Find where the given text appears and provide that cell's center as [X, Y] coordinate. 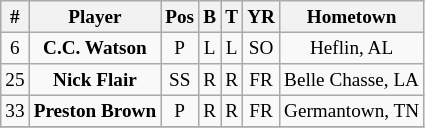
6 [15, 48]
T [232, 17]
Preston Brown [95, 111]
Pos [180, 17]
C.C. Watson [95, 48]
25 [15, 80]
Hometown [351, 17]
Germantown, TN [351, 111]
SS [180, 80]
B [210, 17]
Belle Chasse, LA [351, 80]
SO [262, 48]
33 [15, 111]
Heflin, AL [351, 48]
YR [262, 17]
Nick Flair [95, 80]
# [15, 17]
Player [95, 17]
